Return the [x, y] coordinate for the center point of the cell that contains the specified text.  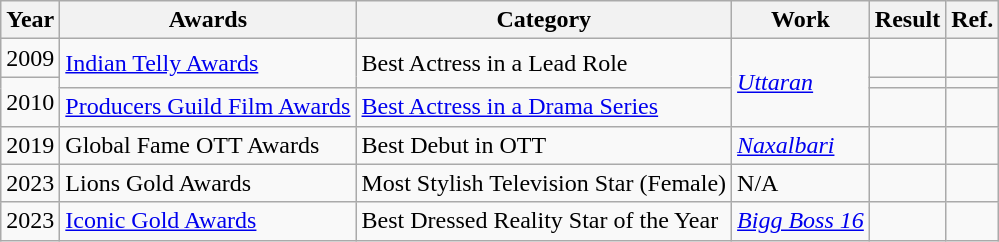
Most Stylish Television Star (Female) [544, 183]
Best Debut in OTT [544, 145]
Work [801, 20]
2009 [30, 58]
Global Fame OTT Awards [208, 145]
N/A [801, 183]
Best Actress in a Drama Series [544, 107]
Ref. [972, 20]
Iconic Gold Awards [208, 221]
Lions Gold Awards [208, 183]
Uttaran [801, 82]
Best Actress in a Lead Role [544, 64]
Indian Telly Awards [208, 64]
Bigg Boss 16 [801, 221]
Naxalbari [801, 145]
Producers Guild Film Awards [208, 107]
Result [907, 20]
Category [544, 20]
Best Dressed Reality Star of the Year [544, 221]
Awards [208, 20]
2019 [30, 145]
Year [30, 20]
2010 [30, 102]
